Scan for the cell matching the given text and deliver its [x, y] coordinate at center. 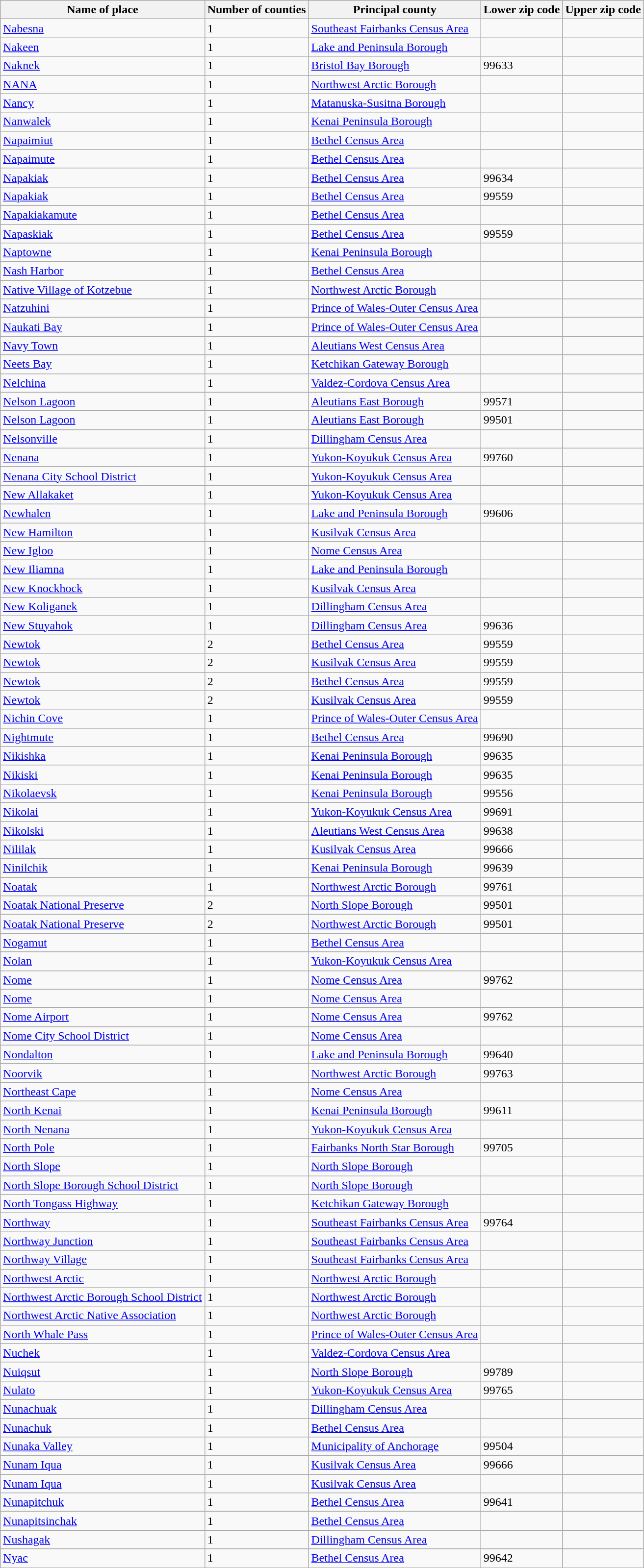
NANA [103, 84]
Navy Town [103, 346]
Nondalton [103, 1054]
Nelchina [103, 383]
99611 [522, 1110]
99789 [522, 1371]
99556 [522, 793]
Naknek [103, 66]
North Slope [103, 1167]
Ninilchik [103, 868]
Nuchek [103, 1353]
Nancy [103, 103]
Nenana City School District [103, 476]
North Pole [103, 1148]
99690 [522, 737]
New Koliganek [103, 607]
99763 [522, 1073]
99642 [522, 1558]
Nikolaevsk [103, 793]
Name of place [103, 10]
Nunaka Valley [103, 1446]
Nakeen [103, 47]
Nolan [103, 961]
Nome City School District [103, 1036]
99765 [522, 1390]
Natzuhini [103, 308]
North Slope Borough School District [103, 1185]
Nikolski [103, 831]
Nightmute [103, 737]
99571 [522, 401]
Napaskiak [103, 234]
Northwest Arctic [103, 1278]
Naptowne [103, 252]
Nunapitsinchak [103, 1521]
Nelsonville [103, 439]
Northwest Arctic Borough School District [103, 1297]
New Iliamna [103, 570]
99761 [522, 887]
Northwest Arctic Native Association [103, 1316]
Nushagak [103, 1540]
99636 [522, 625]
Northway Junction [103, 1241]
Number of counties [257, 10]
99634 [522, 177]
99691 [522, 812]
Nash Harbor [103, 271]
Nyac [103, 1558]
Neets Bay [103, 364]
Nikolai [103, 812]
New Knockhock [103, 588]
Napaimiut [103, 140]
99638 [522, 831]
Lower zip code [522, 10]
99705 [522, 1148]
North Kenai [103, 1110]
Municipality of Anchorage [394, 1446]
North Nenana [103, 1129]
Nililak [103, 849]
99760 [522, 457]
Matanuska-Susitna Borough [394, 103]
Upper zip code [603, 10]
North Whale Pass [103, 1334]
Noatak [103, 887]
Nunapitchuk [103, 1502]
Napakiakamute [103, 215]
Nome Airport [103, 1017]
New Stuyahok [103, 625]
99639 [522, 868]
Nabesna [103, 28]
New Igloo [103, 551]
99640 [522, 1054]
Fairbanks North Star Borough [394, 1148]
Northway [103, 1222]
North Tongass Highway [103, 1204]
Nunachuak [103, 1409]
Nichin Cove [103, 719]
Nikishka [103, 756]
New Allakaket [103, 495]
Nogamut [103, 943]
Native Village of Kotzebue [103, 290]
99504 [522, 1446]
Noorvik [103, 1073]
Nuiqsut [103, 1371]
Newhalen [103, 513]
Bristol Bay Borough [394, 66]
99633 [522, 66]
Nikiski [103, 774]
Northeast Cape [103, 1092]
99606 [522, 513]
Nanwalek [103, 122]
99641 [522, 1502]
New Hamilton [103, 532]
Nunachuk [103, 1428]
Naukati Bay [103, 327]
Napaimute [103, 159]
Nulato [103, 1390]
Nenana [103, 457]
99764 [522, 1222]
Northway Village [103, 1260]
Principal county [394, 10]
